Pinpoint the cell where the given text exists, returning its (x, y) midpoint coordinate. 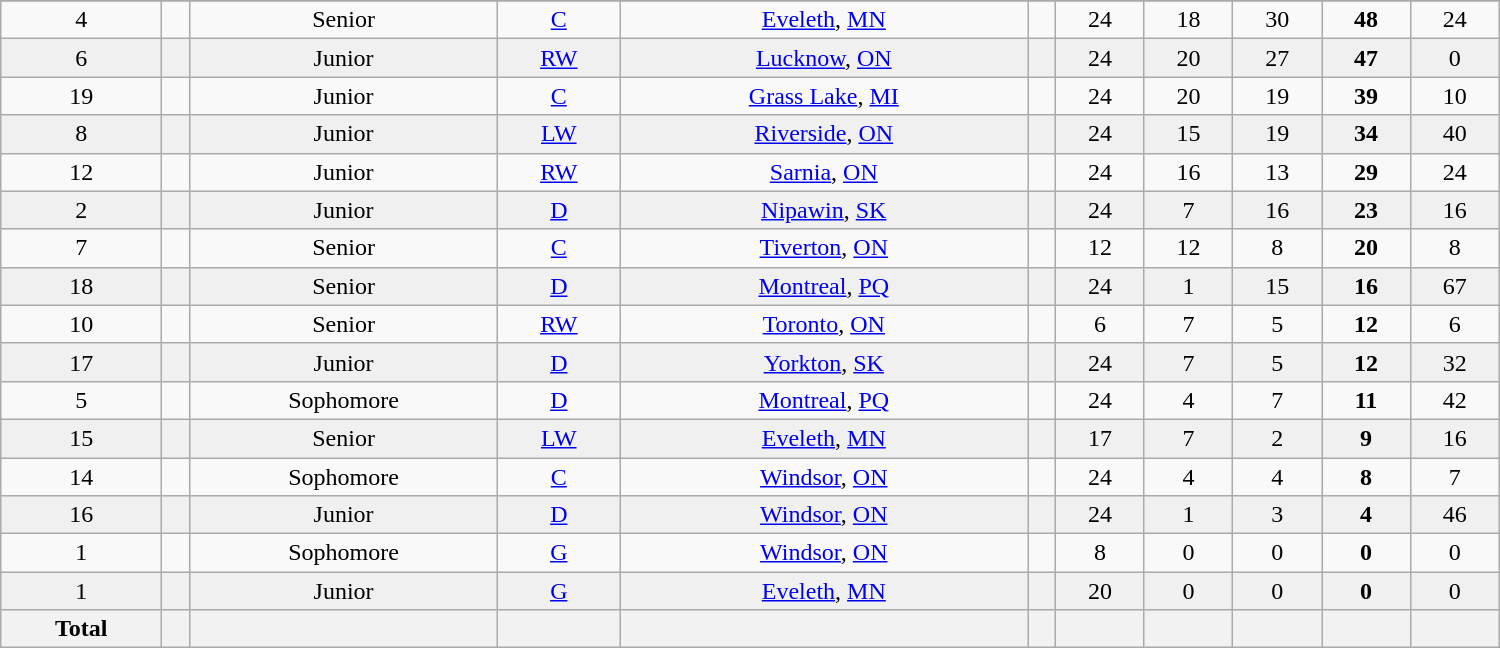
Grass Lake, MI (824, 96)
Lucknow, ON (824, 58)
39 (1366, 96)
11 (1366, 400)
29 (1366, 172)
13 (1278, 172)
Riverside, ON (824, 134)
48 (1366, 20)
Nipawin, SK (824, 210)
27 (1278, 58)
40 (1454, 134)
32 (1454, 362)
67 (1454, 286)
Total (82, 629)
9 (1366, 438)
46 (1454, 515)
34 (1366, 134)
47 (1366, 58)
Toronto, ON (824, 324)
14 (82, 477)
Tiverton, ON (824, 248)
Yorkton, SK (824, 362)
42 (1454, 400)
30 (1278, 20)
3 (1278, 515)
Sarnia, ON (824, 172)
23 (1366, 210)
